Extract the [x, y] coordinate from the center of the cell holding the provided text.  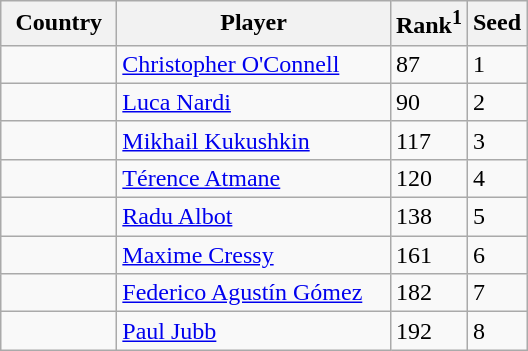
1 [496, 64]
182 [428, 293]
5 [496, 217]
161 [428, 255]
2 [496, 102]
Federico Agustín Gómez [254, 293]
3 [496, 140]
Térence Atmane [254, 178]
Maxime Cressy [254, 255]
Luca Nardi [254, 102]
Paul Jubb [254, 331]
Mikhail Kukushkin [254, 140]
4 [496, 178]
Rank1 [428, 24]
Country [59, 24]
192 [428, 331]
Player [254, 24]
87 [428, 64]
7 [496, 293]
138 [428, 217]
Christopher O'Connell [254, 64]
6 [496, 255]
90 [428, 102]
8 [496, 331]
117 [428, 140]
Radu Albot [254, 217]
Seed [496, 24]
120 [428, 178]
